Scan for the cell matching the given text and deliver its (X, Y) coordinate at center. 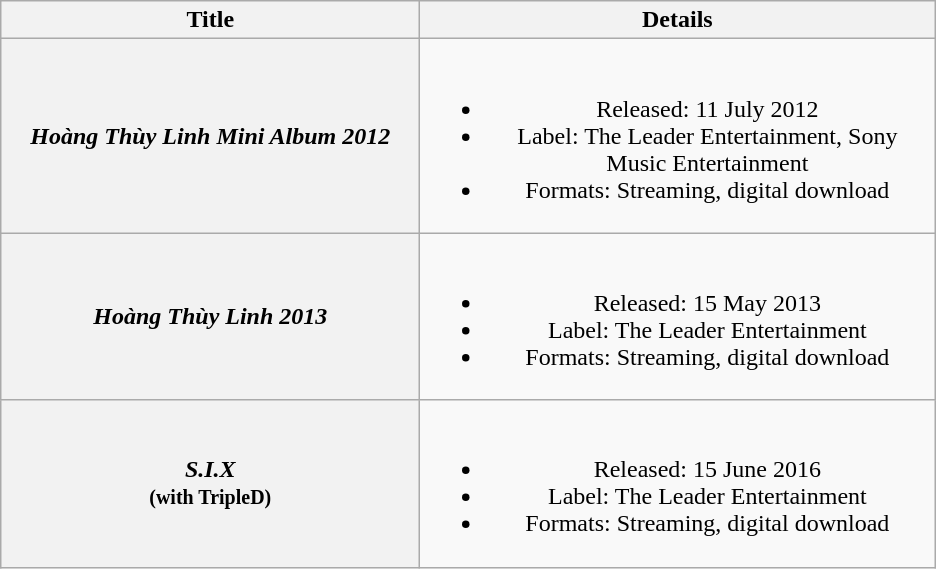
Released: 11 July 2012Label: The Leader Entertainment, Sony Music EntertainmentFormats: Streaming, digital download (678, 136)
Title (210, 20)
S.I.X(with TripleD) (210, 484)
Hoàng Thùy Linh Mini Album 2012 (210, 136)
Hoàng Thùy Linh 2013 (210, 316)
Released: 15 June 2016Label: The Leader EntertainmentFormats: Streaming, digital download (678, 484)
Released: 15 May 2013Label: The Leader EntertainmentFormats: Streaming, digital download (678, 316)
Details (678, 20)
